Output the (x, y) coordinate of the center of the cell containing the given text.  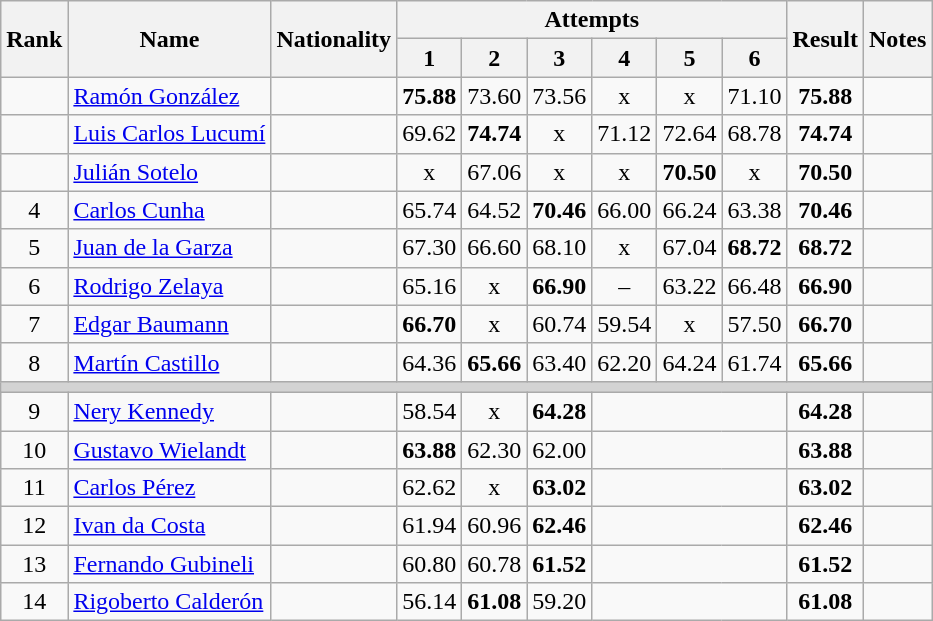
62.30 (494, 449)
Ivan da Costa (170, 526)
8 (34, 362)
59.20 (560, 602)
67.06 (494, 172)
Nery Kennedy (170, 411)
Attempts (592, 20)
66.48 (754, 286)
Carlos Pérez (170, 488)
62.62 (430, 488)
14 (34, 602)
67.30 (430, 248)
60.80 (430, 564)
9 (34, 411)
59.54 (624, 324)
57.50 (754, 324)
63.40 (560, 362)
Rank (34, 39)
65.74 (430, 210)
Carlos Cunha (170, 210)
73.56 (560, 96)
65.16 (430, 286)
73.60 (494, 96)
68.78 (754, 134)
63.38 (754, 210)
Luis Carlos Lucumí (170, 134)
61.74 (754, 362)
58.54 (430, 411)
10 (34, 449)
62.00 (560, 449)
7 (34, 324)
12 (34, 526)
60.96 (494, 526)
63.22 (690, 286)
13 (34, 564)
11 (34, 488)
Notes (897, 39)
1 (430, 58)
66.24 (690, 210)
Martín Castillo (170, 362)
Rigoberto Calderón (170, 602)
3 (560, 58)
Juan de la Garza (170, 248)
Nationality (334, 39)
67.04 (690, 248)
Ramón González (170, 96)
71.12 (624, 134)
66.60 (494, 248)
Result (825, 39)
69.62 (430, 134)
66.00 (624, 210)
Fernando Gubineli (170, 564)
Name (170, 39)
Rodrigo Zelaya (170, 286)
2 (494, 58)
64.36 (430, 362)
64.24 (690, 362)
Gustavo Wielandt (170, 449)
60.74 (560, 324)
– (624, 286)
72.64 (690, 134)
60.78 (494, 564)
56.14 (430, 602)
Edgar Baumann (170, 324)
64.52 (494, 210)
68.10 (560, 248)
Julián Sotelo (170, 172)
61.94 (430, 526)
62.20 (624, 362)
71.10 (754, 96)
